Find where the given text appears and provide that cell's center as [X, Y] coordinate. 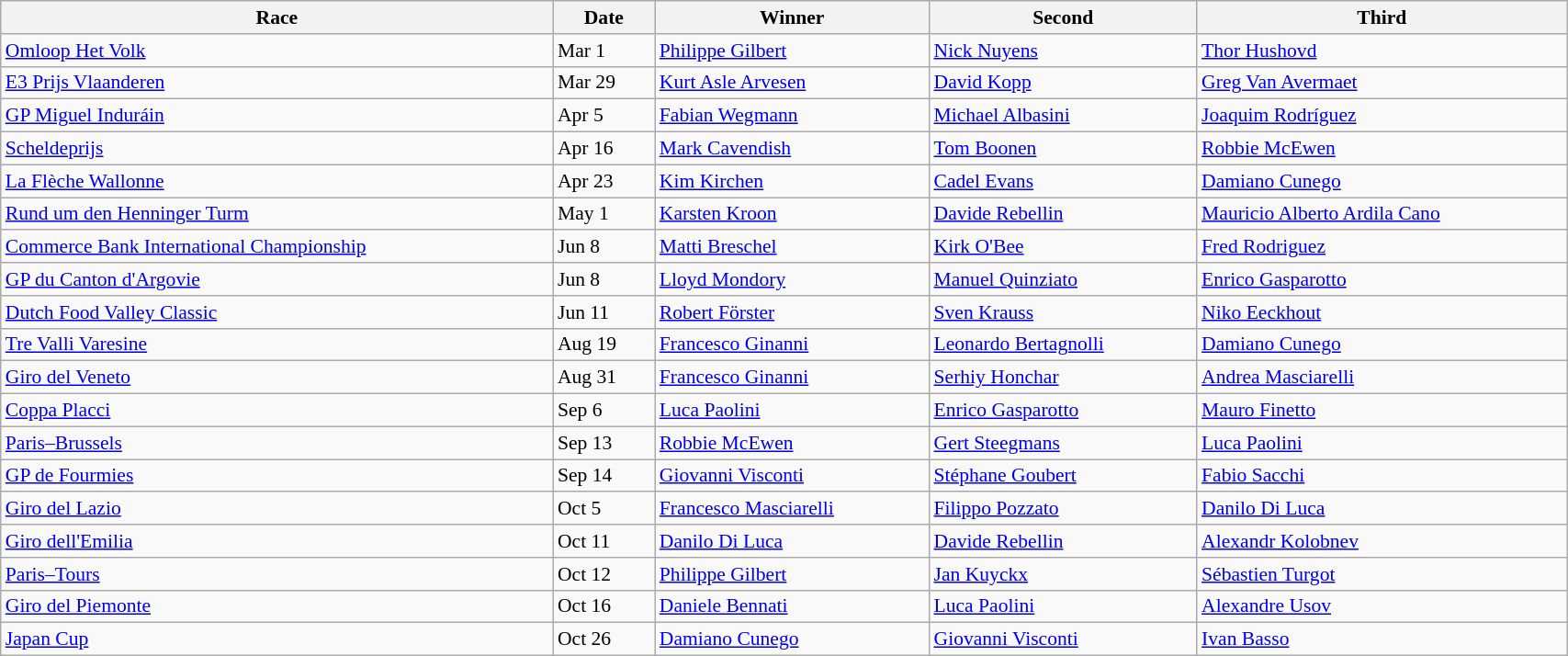
Oct 5 [604, 509]
Tre Valli Varesine [277, 345]
Joaquim Rodríguez [1382, 116]
Mar 1 [604, 51]
Greg Van Avermaet [1382, 83]
Oct 26 [604, 639]
Manuel Quinziato [1063, 279]
Fabian Wegmann [792, 116]
Third [1382, 17]
Japan Cup [277, 639]
Sébastien Turgot [1382, 574]
Apr 5 [604, 116]
Coppa Placci [277, 411]
Niko Eeckhout [1382, 312]
Stéphane Goubert [1063, 476]
La Flèche Wallonne [277, 181]
GP de Fourmies [277, 476]
Dutch Food Valley Classic [277, 312]
Apr 16 [604, 149]
Lloyd Mondory [792, 279]
Aug 19 [604, 345]
Gert Steegmans [1063, 443]
Date [604, 17]
Fred Rodriguez [1382, 247]
GP du Canton d'Argovie [277, 279]
May 1 [604, 214]
Sep 14 [604, 476]
Tom Boonen [1063, 149]
Thor Hushovd [1382, 51]
Jun 11 [604, 312]
Robert Förster [792, 312]
Apr 23 [604, 181]
Kirk O'Bee [1063, 247]
Giro dell'Emilia [277, 541]
Second [1063, 17]
Ivan Basso [1382, 639]
Mar 29 [604, 83]
Commerce Bank International Championship [277, 247]
Paris–Brussels [277, 443]
Alexandre Usov [1382, 606]
Alexandr Kolobnev [1382, 541]
GP Miguel Induráin [277, 116]
Jan Kuyckx [1063, 574]
Rund um den Henninger Turm [277, 214]
Sep 6 [604, 411]
Scheldeprijs [277, 149]
Mauricio Alberto Ardila Cano [1382, 214]
Mauro Finetto [1382, 411]
Michael Albasini [1063, 116]
E3 Prijs Vlaanderen [277, 83]
Daniele Bennati [792, 606]
Francesco Masciarelli [792, 509]
Oct 16 [604, 606]
Kim Kirchen [792, 181]
Omloop Het Volk [277, 51]
Aug 31 [604, 378]
Paris–Tours [277, 574]
Winner [792, 17]
Oct 12 [604, 574]
Giro del Veneto [277, 378]
Matti Breschel [792, 247]
Sven Krauss [1063, 312]
Kurt Asle Arvesen [792, 83]
Race [277, 17]
Filippo Pozzato [1063, 509]
Karsten Kroon [792, 214]
Oct 11 [604, 541]
Giro del Lazio [277, 509]
Andrea Masciarelli [1382, 378]
Nick Nuyens [1063, 51]
Cadel Evans [1063, 181]
Giro del Piemonte [277, 606]
Serhiy Honchar [1063, 378]
Leonardo Bertagnolli [1063, 345]
Fabio Sacchi [1382, 476]
Mark Cavendish [792, 149]
Sep 13 [604, 443]
David Kopp [1063, 83]
